From the cell containing the given text, extract its center point as (x, y) coordinate. 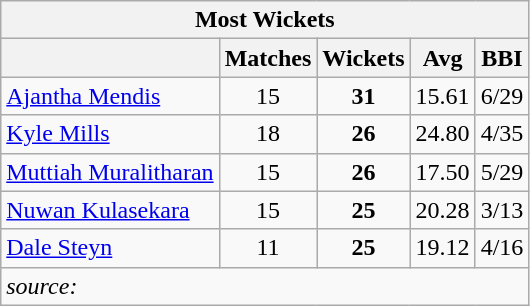
source: (265, 286)
6/29 (502, 96)
11 (268, 248)
31 (364, 96)
24.80 (442, 134)
4/16 (502, 248)
Matches (268, 58)
15.61 (442, 96)
Wickets (364, 58)
Ajantha Mendis (110, 96)
3/13 (502, 210)
18 (268, 134)
BBI (502, 58)
19.12 (442, 248)
Kyle Mills (110, 134)
17.50 (442, 172)
Most Wickets (265, 20)
Nuwan Kulasekara (110, 210)
5/29 (502, 172)
Muttiah Muralitharan (110, 172)
20.28 (442, 210)
Avg (442, 58)
4/35 (502, 134)
Dale Steyn (110, 248)
